Pinpoint the cell where the given text exists, returning its [X, Y] midpoint coordinate. 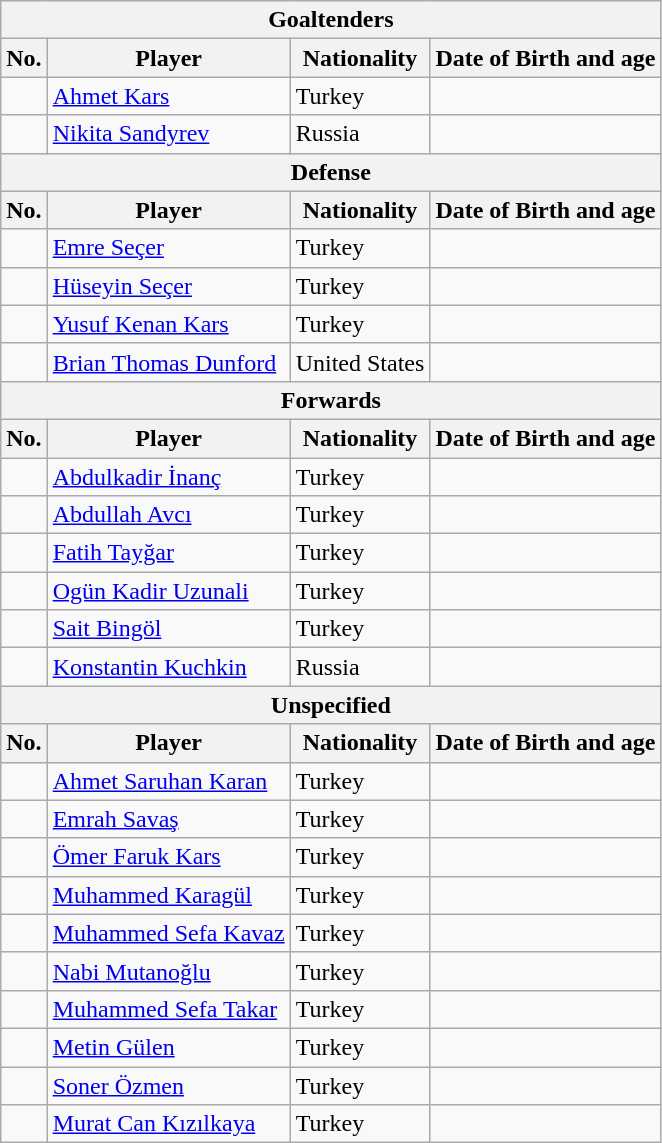
Abdulkadir İnanç [168, 477]
Nabi Mutanoğlu [168, 971]
Metin Gülen [168, 1047]
Ömer Faruk Kars [168, 857]
Fatih Tayğar [168, 553]
Soner Özmen [168, 1085]
Muhammed Karagül [168, 895]
Nikita Sandyrev [168, 134]
Ahmet Kars [168, 96]
Goaltenders [331, 20]
Emre Seçer [168, 248]
Konstantin Kuchkin [168, 667]
Muhammed Sefa Kavaz [168, 933]
Defense [331, 172]
Muhammed Sefa Takar [168, 1009]
Yusuf Kenan Kars [168, 324]
Forwards [331, 400]
Abdullah Avcı [168, 515]
Sait Bingöl [168, 629]
Brian Thomas Dunford [168, 362]
Ogün Kadir Uzunali [168, 591]
Hüseyin Seçer [168, 286]
Unspecified [331, 705]
Emrah Savaş [168, 819]
United States [360, 362]
Ahmet Saruhan Karan [168, 781]
Murat Can Kızılkaya [168, 1124]
